Scan for the cell matching the given text and deliver its (X, Y) coordinate at center. 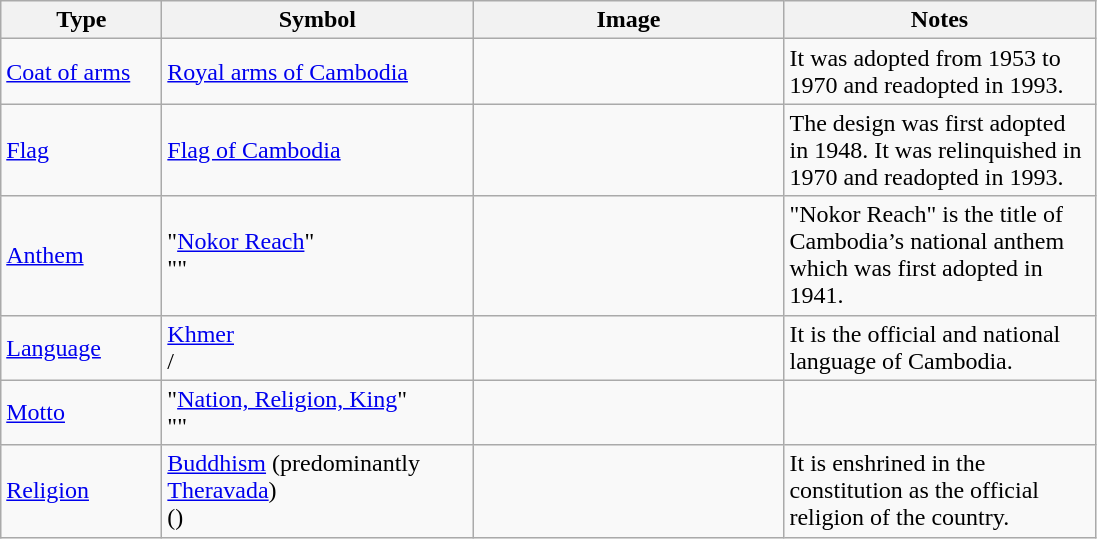
The design was first adopted in 1948. It was relinquished in 1970 and readopted in 1993. (940, 150)
Notes (940, 20)
It is the official and national language of Cambodia. (940, 348)
Coat of arms (82, 72)
Flag of Cambodia (318, 150)
Anthem (82, 256)
It is enshrined in the constitution as the official religion of the country. (940, 491)
It was adopted from 1953 to 1970 and readopted in 1993. (940, 72)
"Nokor Reach" is the title of Cambodia’s national anthem which was first adopted in 1941. (940, 256)
Language (82, 348)
Buddhism (predominantly Theravada) () (318, 491)
Symbol (318, 20)
"Nation, Religion, King""" (318, 412)
Flag (82, 150)
Motto (82, 412)
"Nokor Reach""" (318, 256)
Religion (82, 491)
Type (82, 20)
Khmer/ (318, 348)
Royal arms of Cambodia (318, 72)
Image (628, 20)
